Determine the [X, Y] coordinate at the center of the cell enclosing the given text.  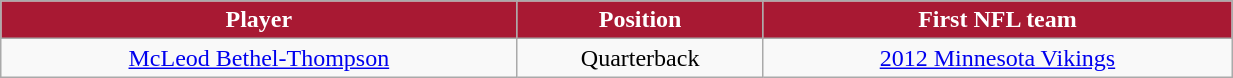
McLeod Bethel-Thompson [259, 58]
2012 Minnesota Vikings [997, 58]
Position [640, 20]
First NFL team [997, 20]
Player [259, 20]
Quarterback [640, 58]
